Return (x, y) of the center of cell containing provided text 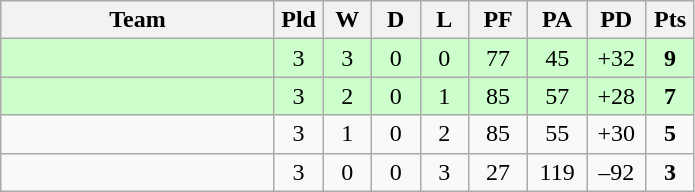
+32 (616, 58)
PF (498, 20)
PA (558, 20)
5 (670, 134)
–92 (616, 172)
57 (558, 96)
77 (498, 58)
Team (138, 20)
9 (670, 58)
55 (558, 134)
W (348, 20)
PD (616, 20)
Pld (298, 20)
+28 (616, 96)
7 (670, 96)
D (396, 20)
45 (558, 58)
27 (498, 172)
L (444, 20)
Pts (670, 20)
+30 (616, 134)
119 (558, 172)
